Extract the (X, Y) coordinate from the center of the cell holding the provided text.  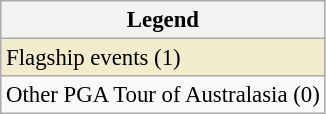
Other PGA Tour of Australasia (0) (163, 95)
Flagship events (1) (163, 58)
Legend (163, 20)
